Return the [X, Y] coordinate for the center point of the cell that contains the specified text.  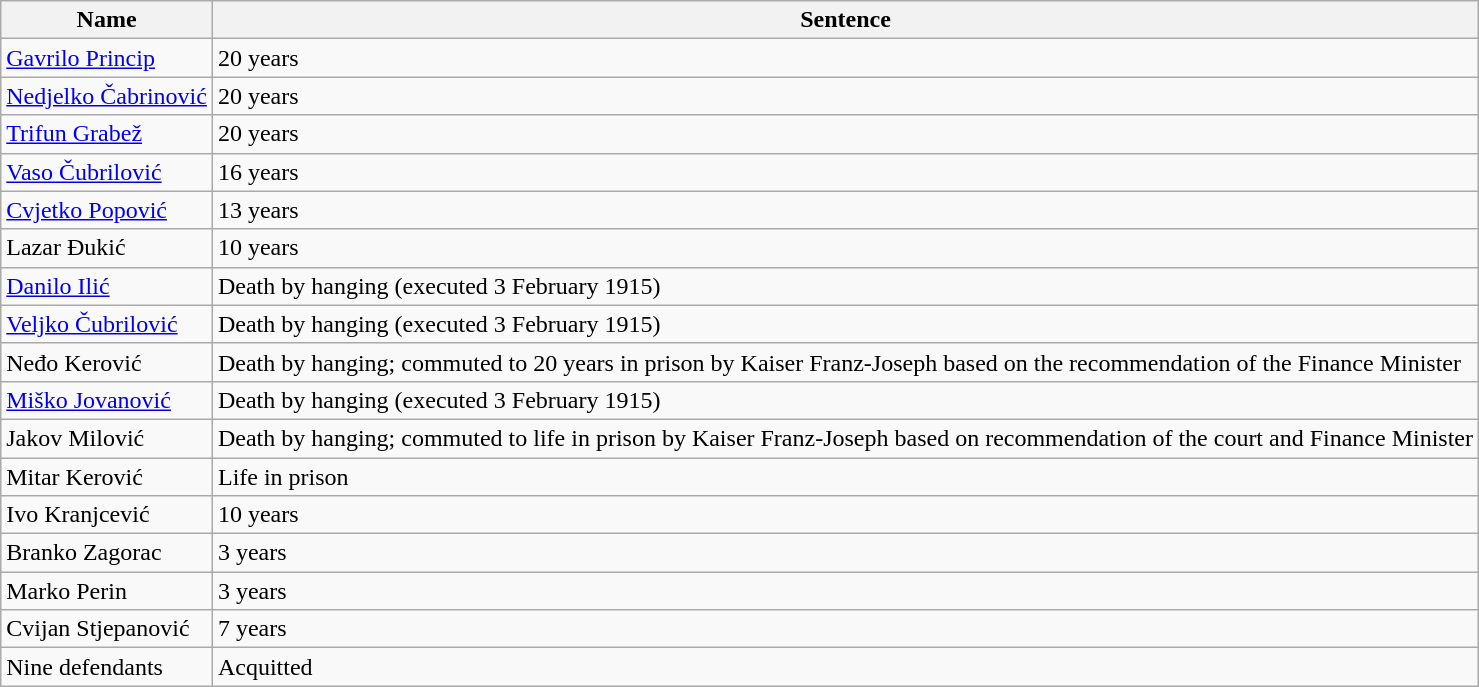
Death by hanging; commuted to life in prison by Kaiser Franz-Joseph based on recommendation of the court and Finance Minister [845, 438]
Danilo Ilić [107, 286]
Lazar Đukić [107, 248]
16 years [845, 172]
Jakov Milović [107, 438]
Nedjelko Čabrinović [107, 96]
Branko Zagorac [107, 553]
Gavrilo Princip [107, 58]
Death by hanging; commuted to 20 years in prison by Kaiser Franz-Joseph based on the recommendation of the Finance Minister [845, 362]
Life in prison [845, 477]
7 years [845, 629]
Mitar Kerović [107, 477]
Marko Perin [107, 591]
Miško Jovanović [107, 400]
Acquitted [845, 667]
Name [107, 20]
Trifun Grabež [107, 134]
Ivo Kranjcević [107, 515]
Sentence [845, 20]
Vaso Čubrilović [107, 172]
Cvjetko Popović [107, 210]
Nine defendants [107, 667]
Veljko Čubrilović [107, 324]
Cvijan Stjepanović [107, 629]
13 years [845, 210]
Neđo Kerović [107, 362]
